Return the (x, y) coordinate for the center point of the cell that contains the specified text.  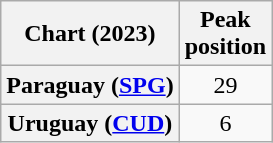
6 (225, 123)
29 (225, 85)
Chart (2023) (90, 34)
Paraguay (SPG) (90, 85)
Uruguay (CUD) (90, 123)
Peakposition (225, 34)
